From the cell containing the given text, extract its center point as [X, Y] coordinate. 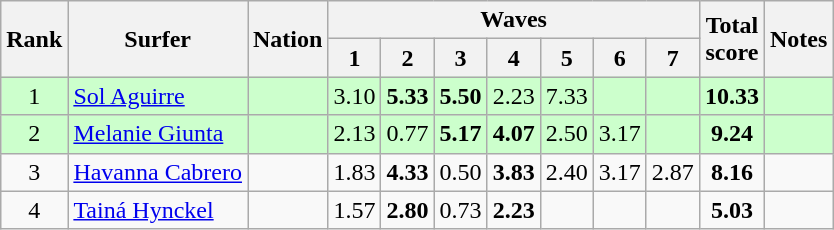
5.17 [460, 134]
0.73 [460, 210]
7 [672, 58]
1.57 [354, 210]
3.83 [514, 172]
Rank [34, 39]
7.33 [566, 96]
Sol Aguirre [158, 96]
8.16 [732, 172]
Havanna Cabrero [158, 172]
0.77 [408, 134]
Surfer [158, 39]
6 [620, 58]
10.33 [732, 96]
Notes [798, 39]
5.33 [408, 96]
5.03 [732, 210]
2.80 [408, 210]
2.40 [566, 172]
4.33 [408, 172]
9.24 [732, 134]
2.13 [354, 134]
3.10 [354, 96]
1.83 [354, 172]
Tainá Hynckel [158, 210]
0.50 [460, 172]
Totalscore [732, 39]
2.50 [566, 134]
4.07 [514, 134]
Waves [514, 20]
5.50 [460, 96]
Nation [288, 39]
5 [566, 58]
Melanie Giunta [158, 134]
2.87 [672, 172]
